For the text-containing cell, return its midpoint in [x, y] coordinate format. 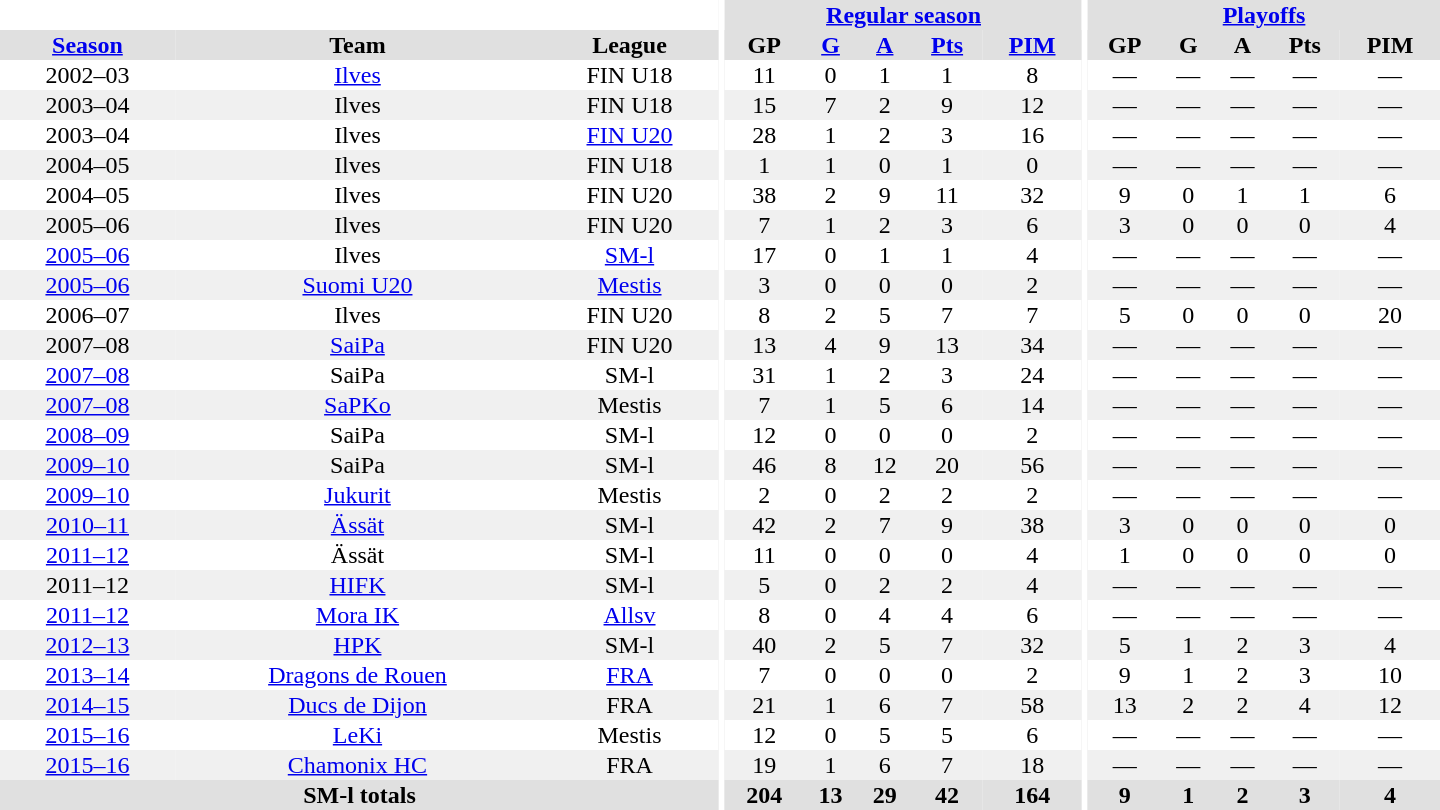
56 [1032, 465]
2014–15 [88, 705]
LeKi [358, 735]
2008–09 [88, 435]
League [630, 45]
15 [764, 105]
Chamonix HC [358, 765]
164 [1032, 795]
46 [764, 465]
HIFK [358, 585]
29 [885, 795]
Dragons de Rouen [358, 675]
Team [358, 45]
21 [764, 705]
Suomi U20 [358, 285]
Regular season [904, 15]
Mora IK [358, 615]
Ducs de Dijon [358, 705]
16 [1032, 135]
SM-l totals [360, 795]
HPK [358, 645]
58 [1032, 705]
31 [764, 375]
40 [764, 645]
204 [764, 795]
14 [1032, 405]
Allsv [630, 615]
2006–07 [88, 315]
19 [764, 765]
24 [1032, 375]
Jukurit [358, 495]
28 [764, 135]
2013–14 [88, 675]
17 [764, 255]
34 [1032, 345]
2012–13 [88, 645]
Playoffs [1264, 15]
10 [1390, 675]
2002–03 [88, 75]
Season [88, 45]
SaPKo [358, 405]
18 [1032, 765]
2010–11 [88, 525]
